Extract the [X, Y] coordinate from the center of the cell holding the provided text.  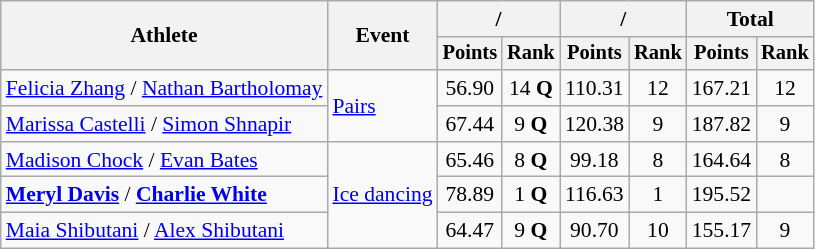
8 Q [531, 160]
99.18 [594, 160]
Felicia Zhang / Nathan Bartholomay [164, 88]
120.38 [594, 124]
Pairs [382, 106]
Total [750, 19]
Ice dancing [382, 196]
Meryl Davis / Charlie White [164, 195]
67.44 [470, 124]
195.52 [722, 195]
167.21 [722, 88]
Athlete [164, 36]
Maia Shibutani / Alex Shibutani [164, 231]
78.89 [470, 195]
90.70 [594, 231]
Marissa Castelli / Simon Shnapir [164, 124]
Madison Chock / Evan Bates [164, 160]
56.90 [470, 88]
110.31 [594, 88]
Event [382, 36]
164.64 [722, 160]
65.46 [470, 160]
116.63 [594, 195]
10 [658, 231]
64.47 [470, 231]
187.82 [722, 124]
1 Q [531, 195]
1 [658, 195]
14 Q [531, 88]
155.17 [722, 231]
